Determine the [X, Y] coordinate at the center of the cell enclosing the given text.  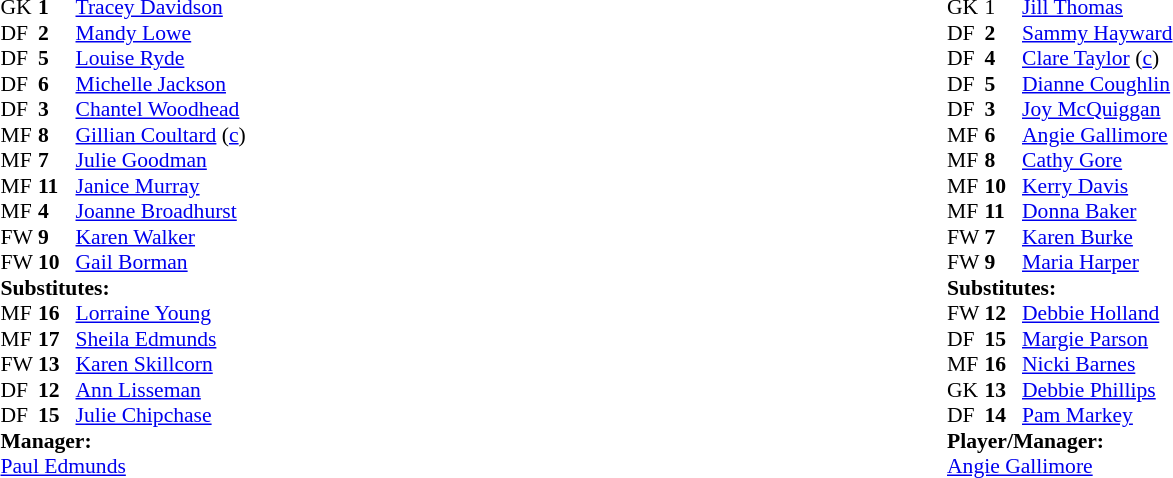
Player/Manager: [1060, 441]
Julie Chipchase [161, 415]
Gail Borman [161, 263]
Michelle Jackson [161, 84]
Sheila Edmunds [161, 339]
Debbie Holland [1097, 313]
Debbie Phillips [1097, 390]
GK [966, 390]
Nicki Barnes [1097, 365]
Pam Markey [1097, 415]
Sammy Hayward [1097, 33]
Karen Burke [1097, 237]
Manager: [122, 441]
Kerry Davis [1097, 186]
Angie Gallimore [1097, 135]
Ann Lisseman [161, 390]
Karen Walker [161, 237]
Louise Ryde [161, 59]
Gillian Coultard (c) [161, 135]
Lorraine Young [161, 313]
Clare Taylor (c) [1097, 59]
17 [57, 339]
Donna Baker [1097, 211]
Cathy Gore [1097, 161]
Dianne Coughlin [1097, 84]
Margie Parson [1097, 339]
Mandy Lowe [161, 33]
14 [1003, 415]
Chantel Woodhead [161, 109]
Joy McQuiggan [1097, 109]
Joanne Broadhurst [161, 211]
Julie Goodman [161, 161]
Karen Skillcorn [161, 365]
Janice Murray [161, 186]
Maria Harper [1097, 263]
